Pinpoint the cell where the given text exists, returning its [x, y] midpoint coordinate. 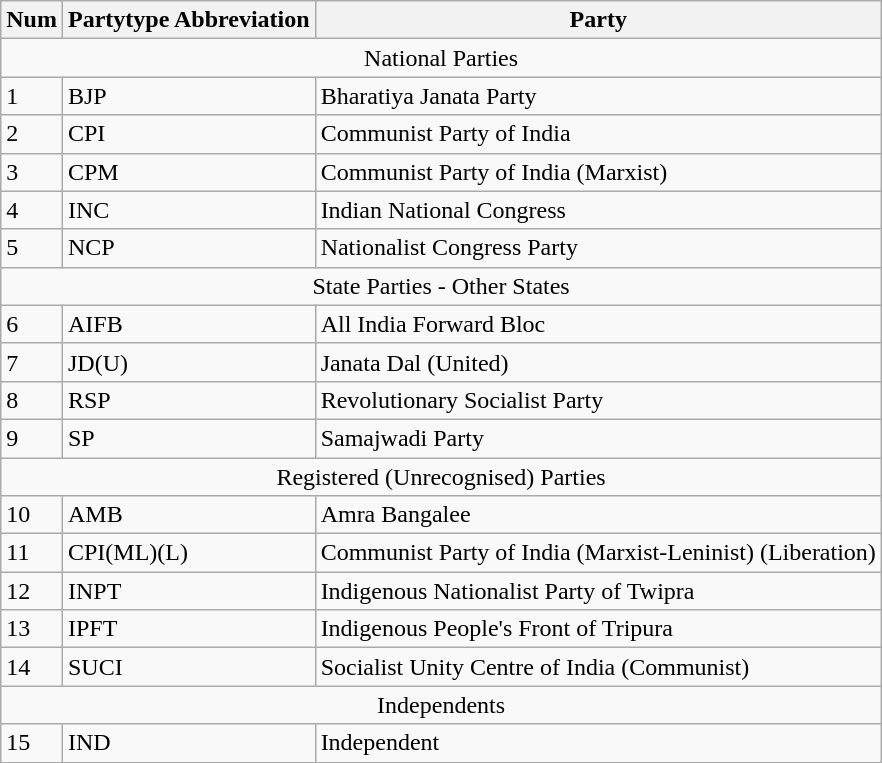
1 [32, 96]
Revolutionary Socialist Party [598, 400]
Amra Bangalee [598, 515]
AMB [188, 515]
Party [598, 20]
CPI [188, 134]
Communist Party of India (Marxist) [598, 172]
Independent [598, 743]
12 [32, 591]
CPI(ML)(L) [188, 553]
9 [32, 438]
JD(U) [188, 362]
4 [32, 210]
BJP [188, 96]
SP [188, 438]
Communist Party of India [598, 134]
Bharatiya Janata Party [598, 96]
Indian National Congress [598, 210]
Nationalist Congress Party [598, 248]
All India Forward Bloc [598, 324]
IPFT [188, 629]
Janata Dal (United) [598, 362]
State Parties - Other States [442, 286]
AIFB [188, 324]
Partytype Abbreviation [188, 20]
CPM [188, 172]
SUCI [188, 667]
Num [32, 20]
RSP [188, 400]
INPT [188, 591]
5 [32, 248]
10 [32, 515]
Samajwadi Party [598, 438]
Registered (Unrecognised) Parties [442, 477]
NCP [188, 248]
IND [188, 743]
13 [32, 629]
14 [32, 667]
6 [32, 324]
3 [32, 172]
Socialist Unity Centre of India (Communist) [598, 667]
National Parties [442, 58]
INC [188, 210]
Communist Party of India (Marxist-Leninist) (Liberation) [598, 553]
Indigenous Nationalist Party of Twipra [598, 591]
15 [32, 743]
8 [32, 400]
7 [32, 362]
Indigenous People's Front of Tripura [598, 629]
11 [32, 553]
Independents [442, 705]
2 [32, 134]
